Determine the (x, y) coordinate at the center of the cell enclosing the given text.  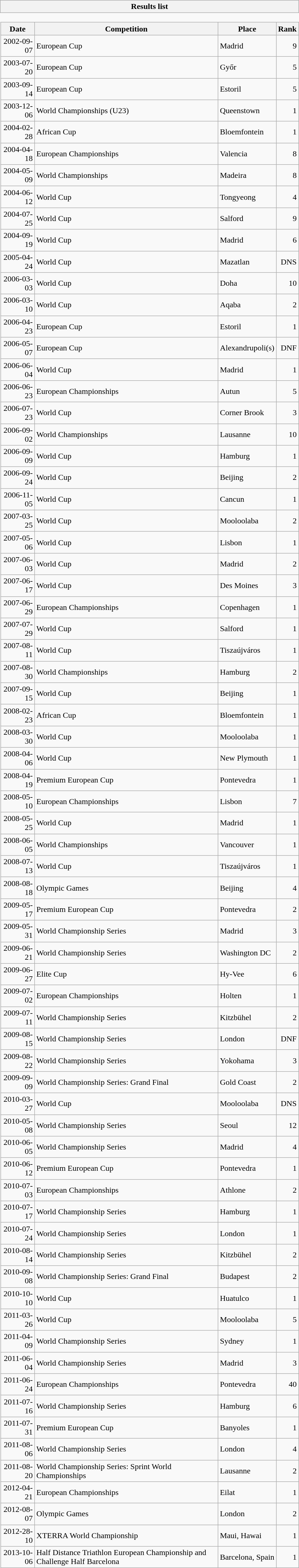
Aqaba (247, 305)
2010-07-24 (18, 1233)
Des Moines (247, 585)
New Plymouth (247, 758)
2006-04-23 (18, 327)
World Championships (U23) (126, 111)
Washington DC (247, 952)
2005-04-24 (18, 261)
2008-02-23 (18, 715)
2009-08-22 (18, 1061)
2009-05-17 (18, 909)
2008-07-13 (18, 866)
2013-10-06 (18, 1557)
2006-07-23 (18, 413)
2011-08-06 (18, 1449)
2009-06-27 (18, 974)
12 (287, 1125)
2011-08-20 (18, 1471)
2010-09-08 (18, 1276)
2006-03-03 (18, 283)
Date (18, 29)
2007-06-17 (18, 585)
Half Distance Triathlon European Championship and Challenge Half Barcelona (126, 1557)
Athlone (247, 1190)
2004-04-18 (18, 154)
2011-03-26 (18, 1319)
2011-06-24 (18, 1384)
2007-06-03 (18, 564)
2004-09-19 (18, 240)
2002-09-07 (18, 46)
2006-05-07 (18, 348)
2009-05-31 (18, 931)
2011-06-04 (18, 1363)
Queenstown (247, 111)
2010-06-12 (18, 1169)
Results list (149, 7)
2010-08-14 (18, 1255)
2009-09-09 (18, 1082)
2012-28-10 (18, 1536)
2006-03-10 (18, 305)
Holten (247, 996)
2003-09-14 (18, 89)
Mazatlan (247, 261)
Madeira (247, 175)
Place (247, 29)
2004-02-28 (18, 132)
2009-06-21 (18, 952)
2007-03-25 (18, 521)
2006-09-09 (18, 456)
2008-03-30 (18, 737)
Banyoles (247, 1428)
Competition (126, 29)
Alexandrupoli(s) (247, 348)
2003-07-20 (18, 67)
2010-05-08 (18, 1125)
2007-09-15 (18, 694)
2008-08-18 (18, 888)
2008-06-05 (18, 845)
2010-07-03 (18, 1190)
XTERRA World Championship (126, 1536)
Elite Cup (126, 974)
2010-10-10 (18, 1298)
Huatulco (247, 1298)
Győr (247, 67)
Vancouver (247, 845)
2006-06-23 (18, 391)
Rank (287, 29)
Maui, Hawai (247, 1536)
2004-06-12 (18, 197)
2007-08-11 (18, 650)
Barcelona, Spain (247, 1557)
Hy-Vee (247, 974)
2012-08-07 (18, 1514)
2008-04-06 (18, 758)
2007-08-30 (18, 672)
2007-06-29 (18, 607)
2004-07-25 (18, 218)
Autun (247, 391)
2008-04-19 (18, 780)
2012-04-21 (18, 1493)
2009-07-11 (18, 1017)
Budapest (247, 1276)
2009-08-15 (18, 1039)
2010-03-27 (18, 1104)
2010-06-05 (18, 1147)
2006-09-24 (18, 478)
2008-05-10 (18, 802)
2009-07-02 (18, 996)
Eilat (247, 1493)
2007-05-06 (18, 542)
Seoul (247, 1125)
2008-05-25 (18, 823)
Cancun (247, 499)
Corner Brook (247, 413)
2010-07-17 (18, 1212)
Doha (247, 283)
2011-07-16 (18, 1406)
Tongyeong (247, 197)
World Championship Series: Sprint World Championships (126, 1471)
2006-06-04 (18, 370)
40 (287, 1384)
2011-04-09 (18, 1341)
Gold Coast (247, 1082)
Yokohama (247, 1061)
7 (287, 802)
2006-11-05 (18, 499)
2007-07-29 (18, 629)
Sydney (247, 1341)
Copenhagen (247, 607)
Valencia (247, 154)
2003-12-06 (18, 111)
2011-07-31 (18, 1428)
2004-05-09 (18, 175)
2006-09-02 (18, 434)
